Detect which cell encompasses the target text, then output its [x, y] center coordinate. 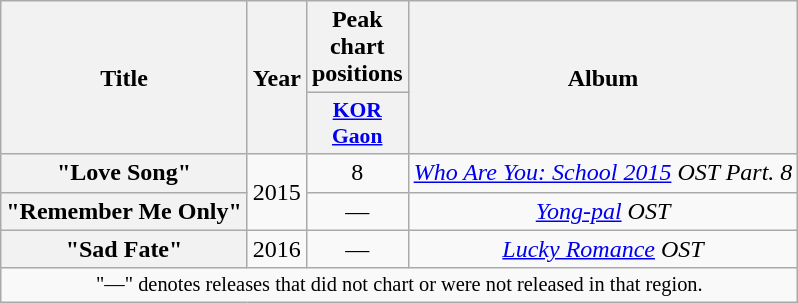
"Sad Fate" [124, 249]
Title [124, 78]
2016 [276, 249]
"—" denotes releases that did not chart or were not released in that region. [400, 285]
8 [357, 173]
Peak chart positions [357, 47]
Album [603, 78]
Lucky Romance OST [603, 249]
"Remember Me Only" [124, 211]
Who Are You: School 2015 OST Part. 8 [603, 173]
"Love Song" [124, 173]
2015 [276, 192]
Year [276, 78]
Yong-pal OST [603, 211]
KORGaon [357, 124]
